Determine the [X, Y] coordinate at the center of the cell enclosing the given text.  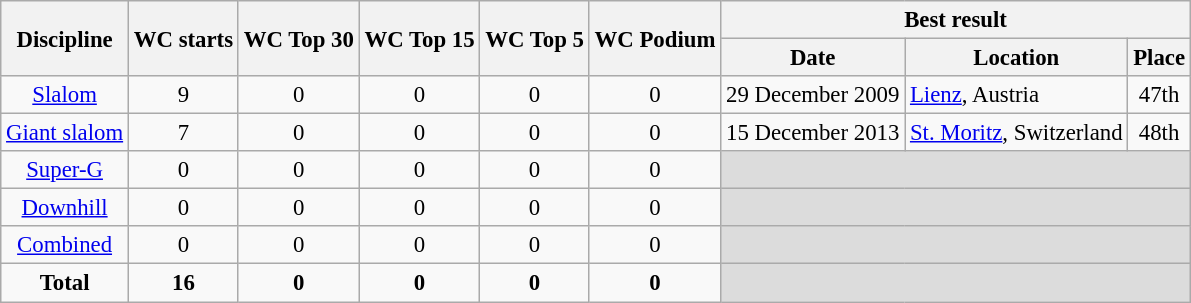
7 [183, 133]
WC Podium [654, 38]
29 December 2009 [813, 95]
Place [1159, 58]
9 [183, 95]
Discipline [65, 38]
15 December 2013 [813, 133]
Giant slalom [65, 133]
Downhill [65, 208]
16 [183, 283]
Best result [956, 20]
Lienz, Austria [1016, 95]
48th [1159, 133]
WC starts [183, 38]
Date [813, 58]
47th [1159, 95]
Combined [65, 245]
WC Top 15 [420, 38]
Slalom [65, 95]
WC Top 30 [298, 38]
WC Top 5 [534, 38]
St. Moritz, Switzerland [1016, 133]
Super-G [65, 170]
Total [65, 283]
Location [1016, 58]
